Provide the [X, Y] coordinate of the cell's center where the given text is located.  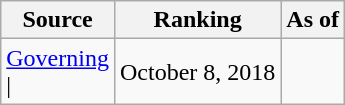
Source [58, 20]
Ranking [197, 20]
As of [313, 20]
Governing| [58, 72]
October 8, 2018 [197, 72]
